Identify which cell holds the provided text, then report its (X, Y) central coordinate. 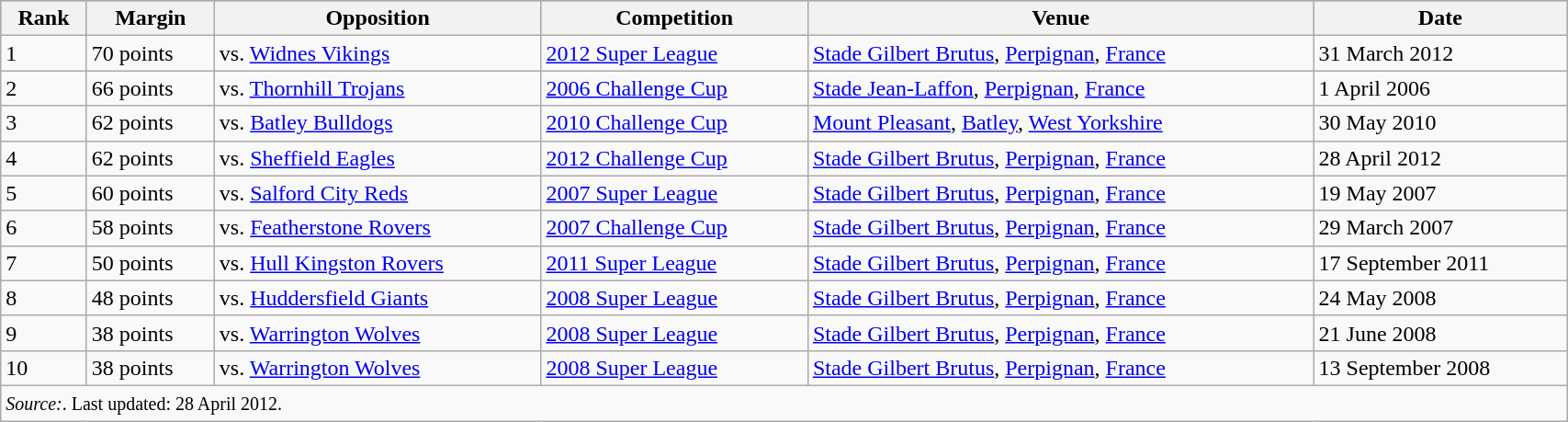
vs. Salford City Reds (378, 193)
Competition (674, 18)
2012 Super League (674, 53)
48 points (151, 298)
21 June 2008 (1440, 333)
24 May 2008 (1440, 298)
vs. Hull Kingston Rovers (378, 263)
vs. Thornhill Trojans (378, 88)
Rank (44, 18)
vs. Huddersfield Giants (378, 298)
vs. Batley Bulldogs (378, 123)
8 (44, 298)
58 points (151, 228)
2007 Super League (674, 193)
2006 Challenge Cup (674, 88)
Venue (1060, 18)
Mount Pleasant, Batley, West Yorkshire (1060, 123)
1 (44, 53)
Date (1440, 18)
2011 Super League (674, 263)
2012 Challenge Cup (674, 158)
Source:. Last updated: 28 April 2012. (784, 403)
vs. Featherstone Rovers (378, 228)
10 (44, 368)
19 May 2007 (1440, 193)
3 (44, 123)
Opposition (378, 18)
vs. Widnes Vikings (378, 53)
2010 Challenge Cup (674, 123)
9 (44, 333)
5 (44, 193)
28 April 2012 (1440, 158)
vs. Sheffield Eagles (378, 158)
31 March 2012 (1440, 53)
17 September 2011 (1440, 263)
7 (44, 263)
50 points (151, 263)
13 September 2008 (1440, 368)
2 (44, 88)
29 March 2007 (1440, 228)
1 April 2006 (1440, 88)
30 May 2010 (1440, 123)
60 points (151, 193)
Margin (151, 18)
4 (44, 158)
6 (44, 228)
66 points (151, 88)
70 points (151, 53)
2007 Challenge Cup (674, 228)
Stade Jean-Laffon, Perpignan, France (1060, 88)
